Extract the [X, Y] coordinate from the center of the cell holding the provided text.  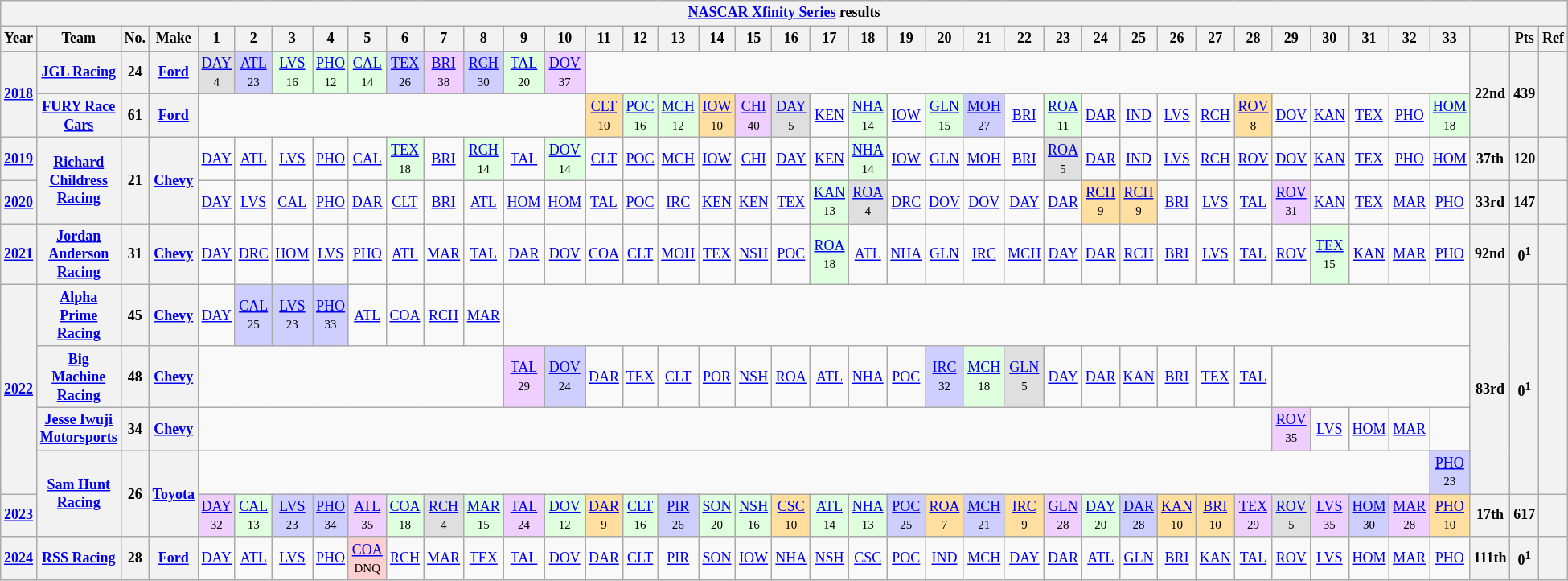
2 [253, 39]
POC16 [640, 116]
Sam Hunt Racing [79, 494]
GLN15 [945, 116]
29 [1291, 39]
ROA4 [868, 202]
12 [640, 39]
TEX29 [1253, 516]
92nd [1490, 254]
2024 [19, 558]
IRC9 [1024, 516]
BRI10 [1215, 516]
TEX15 [1329, 254]
2021 [19, 254]
DOV14 [564, 159]
7 [444, 39]
439 [1525, 93]
ATL35 [367, 516]
Year [19, 39]
CAL13 [253, 516]
DAR9 [605, 516]
CHI40 [753, 116]
Team [79, 39]
Jordan Anderson Racing [79, 254]
48 [135, 377]
SON20 [717, 516]
MAR15 [483, 516]
TAL29 [524, 377]
DOV24 [564, 377]
18 [868, 39]
FURY Race Cars [79, 116]
617 [1525, 516]
ATL23 [253, 72]
MCH18 [984, 377]
TAL20 [524, 72]
CLT10 [605, 116]
1 [216, 39]
DAR28 [1139, 516]
2019 [19, 159]
PHO12 [331, 72]
8 [483, 39]
KAN13 [830, 202]
23 [1063, 39]
Toyota [174, 494]
30 [1329, 39]
DOV37 [564, 72]
2023 [19, 516]
MCH12 [679, 116]
COA18 [405, 516]
DAY5 [791, 116]
GLN5 [1024, 377]
TAL24 [524, 516]
17 [830, 39]
HOM18 [1451, 116]
33 [1451, 39]
83rd [1490, 389]
SON [717, 558]
Richard Childress Racing [79, 180]
JGL Racing [79, 72]
RCH14 [483, 159]
120 [1525, 159]
ROV5 [1291, 516]
POR [717, 377]
2018 [19, 93]
BRI38 [444, 72]
CSC10 [791, 516]
HOM30 [1369, 516]
2020 [19, 202]
LVS16 [293, 72]
CSC [868, 558]
3 [293, 39]
5 [367, 39]
MCH21 [984, 516]
DOV12 [564, 516]
GLN28 [1063, 516]
Alpha Prime Racing [79, 315]
Ref [1554, 39]
13 [679, 39]
25 [1139, 39]
PHO23 [1451, 472]
DAY20 [1100, 516]
37th [1490, 159]
6 [405, 39]
IOW10 [717, 116]
NASCAR Xfinity Series results [785, 13]
45 [135, 315]
4 [331, 39]
RCH4 [444, 516]
MAR28 [1410, 516]
PHO33 [331, 315]
ROA7 [945, 516]
27 [1215, 39]
COADNQ [367, 558]
MOH27 [984, 116]
NHA13 [868, 516]
ROA [791, 377]
IRC32 [945, 377]
DAY4 [216, 72]
32 [1410, 39]
PIR [679, 558]
14 [717, 39]
CLT16 [640, 516]
CHI [753, 159]
TEX26 [405, 72]
ATL14 [830, 516]
ROA5 [1063, 159]
9 [524, 39]
TEX18 [405, 159]
34 [135, 429]
33rd [1490, 202]
Make [174, 39]
CAL14 [367, 72]
ROV8 [1253, 116]
CAL25 [253, 315]
22nd [1490, 93]
Pts [1525, 39]
LVS35 [1329, 516]
ROA18 [830, 254]
RCH30 [483, 72]
16 [791, 39]
PHO34 [331, 516]
POC25 [906, 516]
PIR26 [679, 516]
17th [1490, 516]
19 [906, 39]
20 [945, 39]
KAN10 [1177, 516]
111th [1490, 558]
147 [1525, 202]
ROV35 [1291, 429]
22 [1024, 39]
ROA11 [1063, 116]
Big Machine Racing [79, 377]
ROV31 [1291, 202]
DAY32 [216, 516]
15 [753, 39]
NSH16 [753, 516]
10 [564, 39]
Jesse Iwuji Motorsports [79, 429]
PHO10 [1451, 516]
61 [135, 116]
2022 [19, 389]
No. [135, 39]
RSS Racing [79, 558]
11 [605, 39]
